Return the (x, y) coordinate for the center point of the cell that contains the specified text.  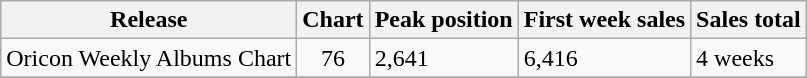
First week sales (604, 20)
76 (333, 58)
Release (149, 20)
2,641 (444, 58)
Peak position (444, 20)
4 weeks (749, 58)
Sales total (749, 20)
Chart (333, 20)
6,416 (604, 58)
Oricon Weekly Albums Chart (149, 58)
